Determine the (x, y) coordinate at the center of the cell enclosing the given text.  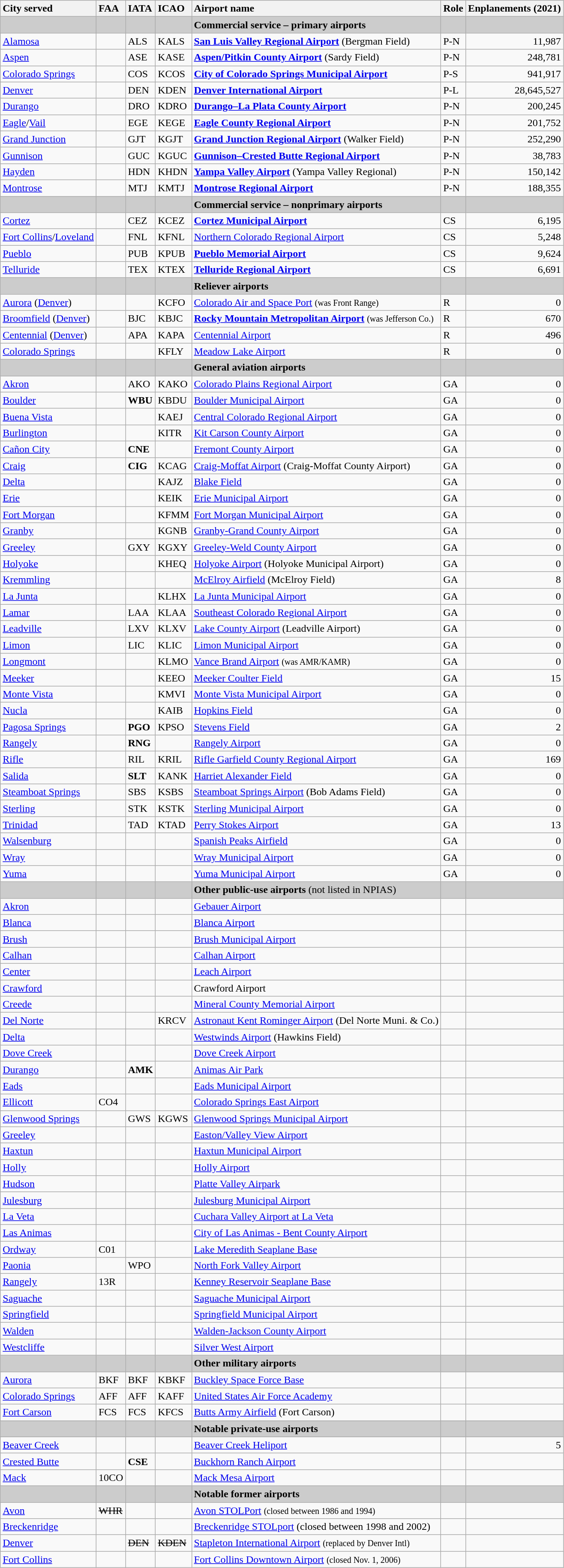
Grand Junction Regional Airport (Walker Field) (316, 139)
Buckley Space Force Base (316, 1380)
Erie (48, 498)
Beaver Creek Heliport (316, 1445)
Denver International Airport (316, 90)
Holyoke Airport (Holyoke Municipal Airport) (316, 564)
Burlington (48, 433)
Breckenridge (48, 1527)
KCAG (174, 465)
City served (48, 9)
169 (514, 760)
Springfield Municipal Airport (316, 1315)
Westcliffe (48, 1347)
Ellicott (48, 1102)
WPO (141, 1266)
Center (48, 971)
LIC (141, 645)
941,917 (514, 74)
188,355 (514, 188)
C01 (111, 1249)
CNE (141, 449)
Telluride (48, 270)
KGXY (174, 547)
Cortez (48, 221)
KCEZ (174, 221)
Commercial service – primary airports (316, 25)
6,195 (514, 221)
EGE (141, 123)
LAA (141, 612)
15 (514, 678)
KANK (174, 776)
Lamar (48, 612)
Reliever airports (316, 286)
Durango–La Plata County Airport (316, 106)
Westwinds Airport (Hawkins Field) (316, 1037)
KLIC (174, 645)
Gebauer Airport (316, 906)
AMK (141, 1070)
Fort Collins/Loveland (48, 237)
Granby-Grand County Airport (316, 531)
Pagosa Springs (48, 727)
Ordway (48, 1249)
Rifle Garfield County Regional Airport (316, 760)
KGUC (174, 155)
GUC (141, 155)
Telluride Regional Airport (316, 270)
ICAO (174, 9)
Salida (48, 776)
City of Las Animas - Bent County Airport (316, 1233)
8 (514, 580)
KFNL (174, 237)
Limon (48, 645)
San Luis Valley Regional Airport (Bergman Field) (316, 41)
Greeley-Weld County Airport (316, 547)
Gunnison–Crested Butte Regional Airport (316, 155)
150,142 (514, 172)
Spanish Peaks Airfield (316, 841)
Holly Airport (316, 1167)
Leadville (48, 629)
Fort Collins (48, 1559)
SBS (141, 792)
Saguache Municipal Airport (316, 1298)
248,781 (514, 57)
Yuma (48, 874)
Buckhorn Ranch Airport (316, 1461)
Buena Vista (48, 416)
Harriet Alexander Field (316, 776)
Julesburg (48, 1200)
KFCS (174, 1412)
Yuma Municipal Airport (316, 874)
Colorado Air and Space Port (was Front Range) (316, 302)
Saguache (48, 1298)
Glenwood Springs Municipal Airport (316, 1119)
KSBS (174, 792)
Walden-Jackson County Airport (316, 1331)
Perry Stokes Airport (316, 825)
Erie Municipal Airport (316, 498)
KAFF (174, 1396)
Creede (48, 1004)
Blake Field (316, 482)
Kremmling (48, 580)
Avon (48, 1510)
P-L (453, 90)
KFMM (174, 515)
Airport name (316, 9)
Grand Junction (48, 139)
Crawford Airport (316, 988)
Meeker Coulter Field (316, 678)
Aspen (48, 57)
La Veta (48, 1216)
FAA (111, 9)
Mack (48, 1478)
WHR (111, 1510)
North Fork Valley Airport (316, 1266)
City of Colorado Springs Municipal Airport (316, 74)
ASE (141, 57)
Avon STOLPort (closed between 1986 and 1994) (316, 1510)
IATA (141, 9)
Rangely Airport (316, 743)
AKO (141, 384)
Craig (48, 465)
Astronaut Kent Rominger Airport (Del Norte Muni. & Co.) (316, 1021)
KPUB (174, 253)
Paonia (48, 1266)
Monte Vista (48, 694)
Animas Air Park (316, 1070)
Cuchara Valley Airport at La Veta (316, 1216)
Meeker (48, 678)
Steamboat Springs (48, 792)
KTEX (174, 270)
ALS (141, 41)
11,987 (514, 41)
KEEO (174, 678)
Lake Meredith Seaplane Base (316, 1249)
Pueblo Memorial Airport (316, 253)
Crested Butte (48, 1461)
Enplanements (2021) (514, 9)
Wray Municipal Airport (316, 857)
Brush (48, 939)
Rocky Mountain Metropolitan Airport (was Jefferson Co.) (316, 319)
Role (453, 9)
Notable private-use airports (316, 1429)
Hayden (48, 172)
Fort Carson (48, 1412)
Blanca Airport (316, 923)
KDRO (174, 106)
P-S (453, 74)
KHEQ (174, 564)
PUB (141, 253)
Calhan (48, 955)
SLT (141, 776)
COS (141, 74)
Fremont County Airport (316, 449)
McElroy Airfield (McElroy Field) (316, 580)
KALS (174, 41)
KGJT (174, 139)
Sterling Municipal Airport (316, 808)
MTJ (141, 188)
Stapleton International Airport (replaced by Denver Intl) (316, 1543)
Fort Collins Downtown Airport (closed Nov. 1, 2006) (316, 1559)
United States Air Force Academy (316, 1396)
Craig-Moffat Airport (Craig-Moffat County Airport) (316, 465)
STK (141, 808)
Easton/Valley View Airport (316, 1135)
Kenney Reservoir Seaplane Base (316, 1282)
Aurora (Denver) (48, 302)
KLMO (174, 661)
Yampa Valley Airport (Yampa Valley Regional) (316, 172)
Eagle County Regional Airport (316, 123)
Haxtun (48, 1151)
Steamboat Springs Airport (Bob Adams Field) (316, 792)
Gunnison (48, 155)
Pueblo (48, 253)
Monte Vista Municipal Airport (316, 694)
HDN (141, 172)
RIL (141, 760)
Silver West Airport (316, 1347)
496 (514, 335)
La Junta Municipal Airport (316, 596)
Mack Mesa Airport (316, 1478)
200,245 (514, 106)
Brush Municipal Airport (316, 939)
FNL (141, 237)
DRO (141, 106)
La Junta (48, 596)
KHDN (174, 172)
Colorado Plains Regional Airport (316, 384)
KFLY (174, 351)
KSTK (174, 808)
Kit Carson County Airport (316, 433)
Boulder (48, 400)
Commercial service – nonprimary airports (316, 205)
KRIL (174, 760)
5,248 (514, 237)
Del Norte (48, 1021)
Alamosa (48, 41)
Hopkins Field (316, 710)
Lake County Airport (Leadville Airport) (316, 629)
KAEJ (174, 416)
KPSO (174, 727)
38,783 (514, 155)
10CO (111, 1478)
Blanca (48, 923)
KAPA (174, 335)
Centennial (Denver) (48, 335)
Aurora (48, 1380)
KEIK (174, 498)
Fort Morgan Municipal Airport (316, 515)
KBJC (174, 319)
Northern Colorado Regional Airport (316, 237)
KGNB (174, 531)
Colorado Springs East Airport (316, 1102)
Trinidad (48, 825)
Walden (48, 1331)
Nucla (48, 710)
Haxtun Municipal Airport (316, 1151)
PGO (141, 727)
Other military airports (316, 1363)
KMVI (174, 694)
KLXV (174, 629)
28,645,527 (514, 90)
Wray (48, 857)
Montrose (48, 188)
Limon Municipal Airport (316, 645)
Leach Airport (316, 971)
6,691 (514, 270)
CEZ (141, 221)
KAJZ (174, 482)
Eads Municipal Airport (316, 1086)
Calhan Airport (316, 955)
Longmont (48, 661)
2 (514, 727)
TAD (141, 825)
670 (514, 319)
CO4 (111, 1102)
Other public-use airports (not listed in NPIAS) (316, 890)
Vance Brand Airport (was AMR/KAMR) (316, 661)
KASE (174, 57)
Crawford (48, 988)
KEGE (174, 123)
KRCV (174, 1021)
KCFO (174, 302)
APA (141, 335)
201,752 (514, 123)
Montrose Regional Airport (316, 188)
Eads (48, 1086)
GXY (141, 547)
Holly (48, 1167)
Broomfield (Denver) (48, 319)
Butts Army Airfield (Fort Carson) (316, 1412)
Walsenburg (48, 841)
Las Animas (48, 1233)
RNG (141, 743)
Mineral County Memorial Airport (316, 1004)
Southeast Colorado Regional Airport (316, 612)
Holyoke (48, 564)
Beaver Creek (48, 1445)
GWS (141, 1119)
Eagle/Vail (48, 123)
Platte Valley Airpark (316, 1184)
Centennial Airport (316, 335)
GJT (141, 139)
Sterling (48, 808)
General aviation airports (316, 368)
Stevens Field (316, 727)
KAKO (174, 384)
CIG (141, 465)
KBDU (174, 400)
KMTJ (174, 188)
Central Colorado Regional Airport (316, 416)
CSE (141, 1461)
KBKF (174, 1380)
Notable former airports (316, 1494)
BJC (141, 319)
Fort Morgan (48, 515)
TEX (141, 270)
Glenwood Springs (48, 1119)
KTAD (174, 825)
Granby (48, 531)
KITR (174, 433)
Springfield (48, 1315)
Cañon City (48, 449)
Julesburg Municipal Airport (316, 1200)
5 (514, 1445)
Meadow Lake Airport (316, 351)
13 (514, 825)
Aspen/Pitkin County Airport (Sardy Field) (316, 57)
Rifle (48, 760)
13R (111, 1282)
Dove Creek (48, 1053)
252,290 (514, 139)
KAIB (174, 710)
Hudson (48, 1184)
9,624 (514, 253)
WBU (141, 400)
Dove Creek Airport (316, 1053)
Boulder Municipal Airport (316, 400)
LXV (141, 629)
Breckenridge STOLport (closed between 1998 and 2002) (316, 1527)
KLHX (174, 596)
Cortez Municipal Airport (316, 221)
KLAA (174, 612)
KGWS (174, 1119)
KCOS (174, 74)
